Determine the (x, y) coordinate at the center of the cell enclosing the given text.  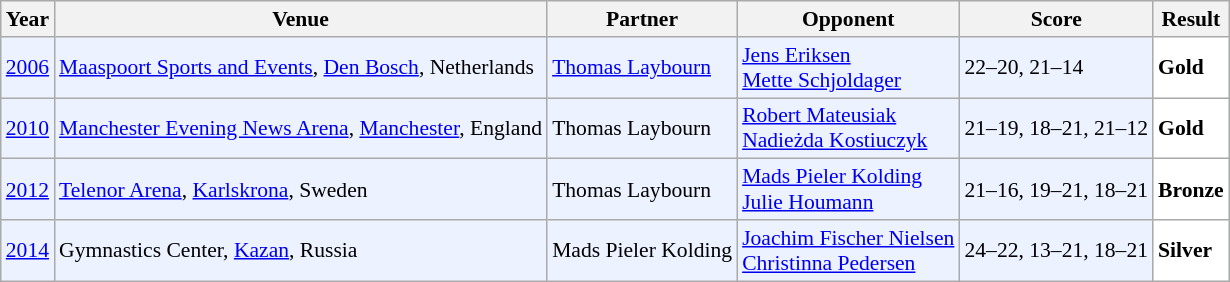
Robert Mateusiak Nadieżda Kostiuczyk (848, 128)
Manchester Evening News Arena, Manchester, England (300, 128)
Bronze (1191, 190)
Year (28, 19)
2006 (28, 68)
22–20, 21–14 (1056, 68)
Jens Eriksen Mette Schjoldager (848, 68)
2010 (28, 128)
Silver (1191, 250)
Score (1056, 19)
Mads Pieler Kolding (642, 250)
24–22, 13–21, 18–21 (1056, 250)
2014 (28, 250)
Opponent (848, 19)
Result (1191, 19)
Telenor Arena, Karlskrona, Sweden (300, 190)
21–19, 18–21, 21–12 (1056, 128)
Partner (642, 19)
2012 (28, 190)
Mads Pieler Kolding Julie Houmann (848, 190)
21–16, 19–21, 18–21 (1056, 190)
Maaspoort Sports and Events, Den Bosch, Netherlands (300, 68)
Venue (300, 19)
Gymnastics Center, Kazan, Russia (300, 250)
Joachim Fischer Nielsen Christinna Pedersen (848, 250)
